Scan for the cell matching the given text and deliver its (x, y) coordinate at center. 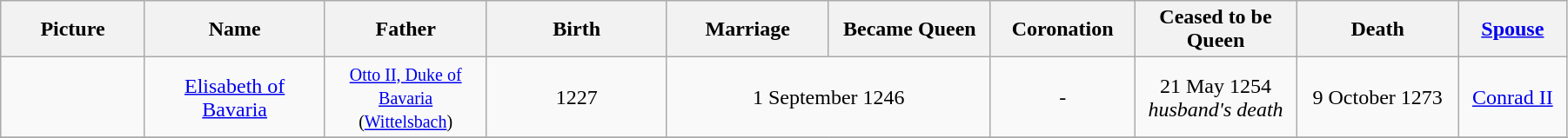
Birth (576, 30)
Elisabeth of Bavaria (235, 97)
Ceased to be Queen (1216, 30)
Name (235, 30)
Coronation (1062, 30)
- (1062, 97)
9 October 1273 (1377, 97)
1227 (576, 97)
Death (1377, 30)
Marriage (747, 30)
1 September 1246 (828, 97)
Picture (73, 30)
21 May 1254husband's death (1216, 97)
Spouse (1512, 30)
Otto II, Duke of Bavaria(Wittelsbach) (405, 97)
Father (405, 30)
Conrad II (1512, 97)
Became Queen (909, 30)
